Return [X, Y] of the center of cell containing provided text 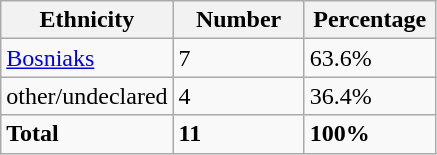
36.4% [370, 96]
Bosniaks [87, 58]
other/undeclared [87, 96]
Percentage [370, 20]
Number [238, 20]
63.6% [370, 58]
Total [87, 134]
7 [238, 58]
Ethnicity [87, 20]
11 [238, 134]
4 [238, 96]
100% [370, 134]
